Identify which cell holds the provided text, then report its [X, Y] central coordinate. 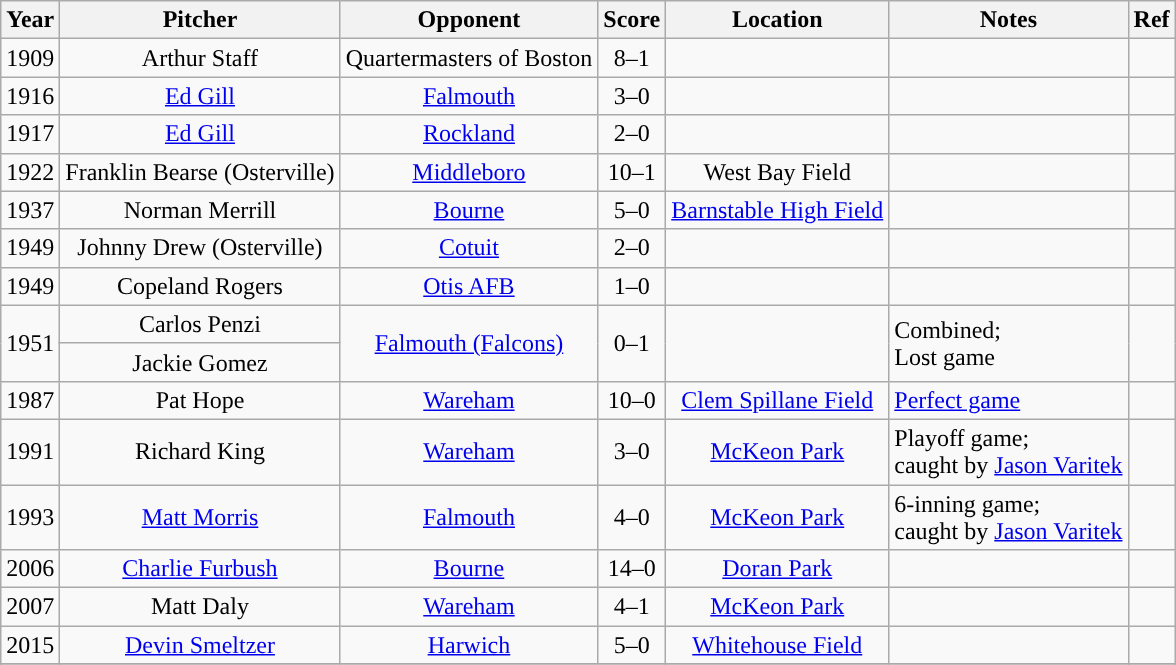
Doran Park [778, 569]
Norman Merrill [200, 210]
1937 [30, 210]
Falmouth (Falcons) [469, 343]
1916 [30, 96]
1909 [30, 58]
Carlos Penzi [200, 324]
Rockland [469, 134]
Matt Morris [200, 516]
8–1 [632, 58]
1991 [30, 452]
2007 [30, 607]
Location [778, 20]
Playoff game;caught by Jason Varitek [1008, 452]
10–0 [632, 400]
4–0 [632, 516]
Perfect game [1008, 400]
1917 [30, 134]
Matt Daly [200, 607]
Clem Spillane Field [778, 400]
Pitcher [200, 20]
Ref [1152, 20]
Otis AFB [469, 286]
Score [632, 20]
Richard King [200, 452]
2006 [30, 569]
Pat Hope [200, 400]
Franklin Bearse (Osterville) [200, 172]
Cotuit [469, 248]
Combined;Lost game [1008, 343]
6-inning game;caught by Jason Varitek [1008, 516]
Opponent [469, 20]
1987 [30, 400]
Whitehouse Field [778, 645]
Johnny Drew (Osterville) [200, 248]
Barnstable High Field [778, 210]
1951 [30, 343]
Year [30, 20]
Arthur Staff [200, 58]
1993 [30, 516]
2015 [30, 645]
Devin Smeltzer [200, 645]
West Bay Field [778, 172]
Notes [1008, 20]
10–1 [632, 172]
14–0 [632, 569]
Harwich [469, 645]
Jackie Gomez [200, 362]
Copeland Rogers [200, 286]
0–1 [632, 343]
Quartermasters of Boston [469, 58]
1–0 [632, 286]
1922 [30, 172]
Charlie Furbush [200, 569]
4–1 [632, 607]
Middleboro [469, 172]
